Provide the (x, y) coordinate of the cell's center where the given text is located.  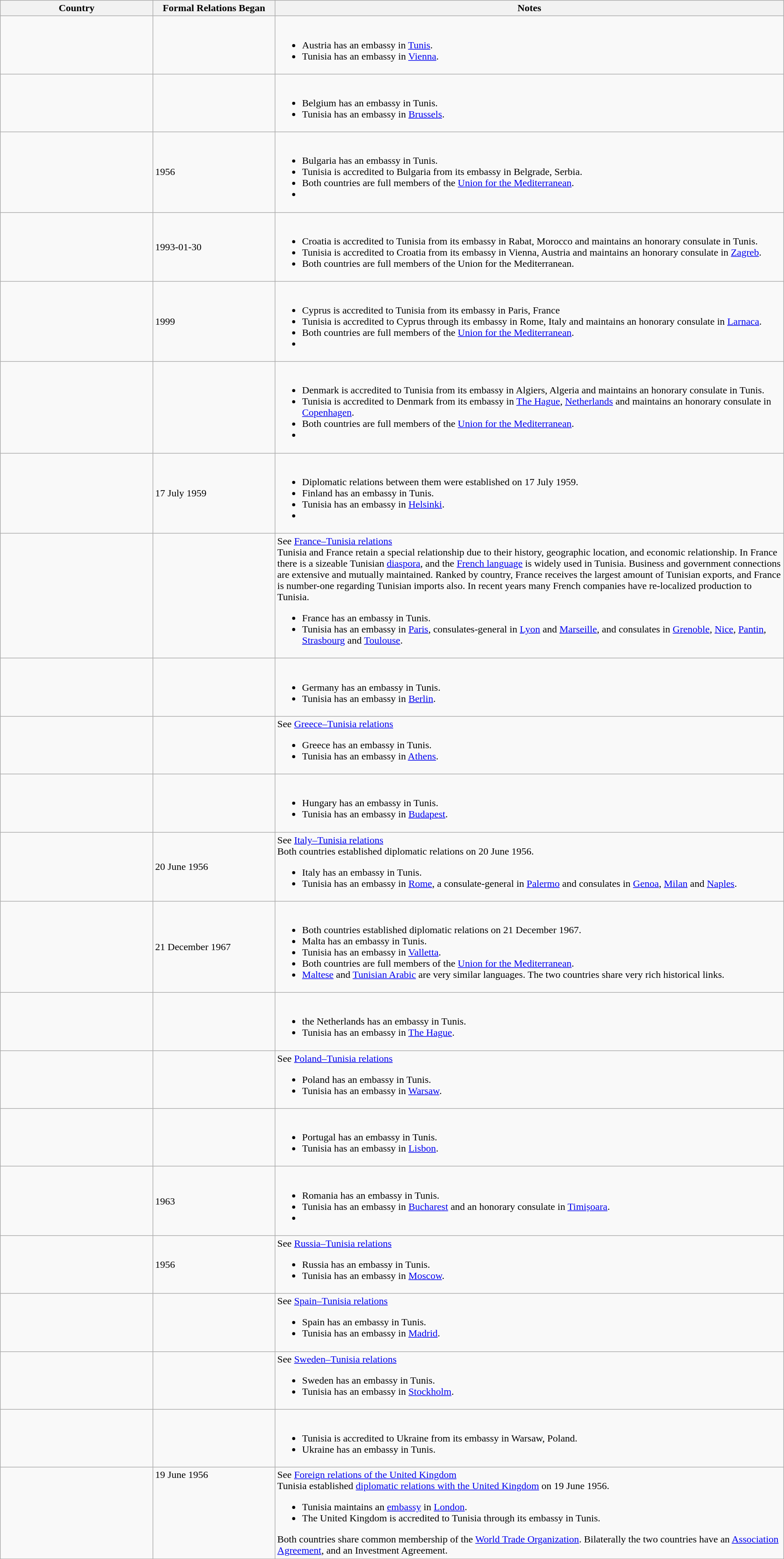
1993-01-30 (214, 247)
the Netherlands has an embassy in Tunis.Tunisia has an embassy in The Hague. (529, 1022)
19 June 1956 (214, 1513)
Hungary has an embassy in Tunis.Tunisia has an embassy in Budapest. (529, 803)
Austria has an embassy in Tunis.Tunisia has an embassy in Vienna. (529, 45)
Notes (529, 8)
Germany has an embassy in Tunis.Tunisia has an embassy in Berlin. (529, 687)
Country (77, 8)
Tunisia is accredited to Ukraine from its embassy in Warsaw, Poland.Ukraine has an embassy in Tunis. (529, 1438)
Formal Relations Began (214, 8)
17 July 1959 (214, 493)
Portugal has an embassy in Tunis.Tunisia has an embassy in Lisbon. (529, 1138)
See Spain–Tunisia relationsSpain has an embassy in Tunis.Tunisia has an embassy in Madrid. (529, 1322)
Romania has an embassy in Tunis.Tunisia has an embassy in Bucharest and an honorary consulate in Timișoara. (529, 1201)
See Russia–Tunisia relationsRussia has an embassy in Tunis.Tunisia has an embassy in Moscow. (529, 1264)
See Sweden–Tunisia relationsSweden has an embassy in Tunis.Tunisia has an embassy in Stockholm. (529, 1380)
20 June 1956 (214, 867)
See Greece–Tunisia relationsGreece has an embassy in Tunis.Tunisia has an embassy in Athens. (529, 745)
1999 (214, 321)
Belgium has an embassy in Tunis.Tunisia has an embassy in Brussels. (529, 103)
Diplomatic relations between them were established on 17 July 1959.Finland has an embassy in Tunis.Tunisia has an embassy in Helsinki. (529, 493)
See Poland–Tunisia relationsPoland has an embassy in Tunis.Tunisia has an embassy in Warsaw. (529, 1080)
21 December 1967 (214, 947)
1963 (214, 1201)
